Return [x, y] of the center of cell containing provided text 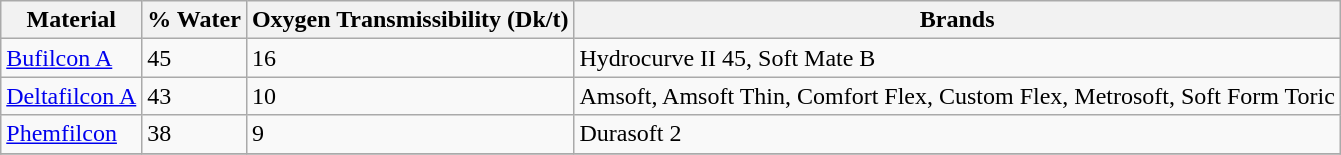
Phemfilcon [72, 134]
43 [194, 96]
16 [410, 58]
10 [410, 96]
38 [194, 134]
45 [194, 58]
Durasoft 2 [958, 134]
Amsoft, Amsoft Thin, Comfort Flex, Custom Flex, Metrosoft, Soft Form Toric [958, 96]
Oxygen Transmissibility (Dk/t) [410, 20]
Brands [958, 20]
% Water [194, 20]
Material [72, 20]
Hydrocurve II 45, Soft Mate B [958, 58]
9 [410, 134]
Bufilcon A [72, 58]
Deltafilcon A [72, 96]
